From the cell containing the given text, extract its center point as (X, Y) coordinate. 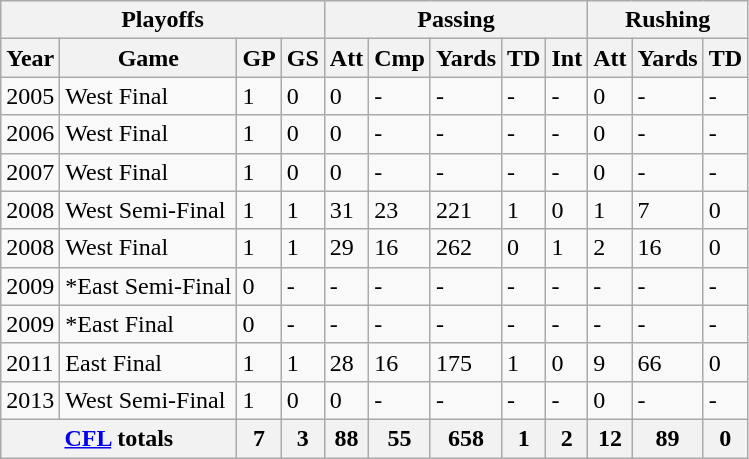
GP (259, 58)
Rushing (668, 20)
12 (610, 438)
Game (148, 58)
55 (400, 438)
2005 (30, 96)
9 (610, 362)
31 (346, 210)
2013 (30, 400)
221 (466, 210)
658 (466, 438)
East Final (148, 362)
2011 (30, 362)
66 (668, 362)
89 (668, 438)
Passing (456, 20)
29 (346, 248)
175 (466, 362)
GS (302, 58)
CFL totals (119, 438)
23 (400, 210)
*East Final (148, 324)
262 (466, 248)
2006 (30, 134)
28 (346, 362)
2007 (30, 172)
*East Semi-Final (148, 286)
88 (346, 438)
Cmp (400, 58)
3 (302, 438)
Int (567, 58)
Year (30, 58)
Playoffs (163, 20)
